From the cell containing the given text, extract its center point as [X, Y] coordinate. 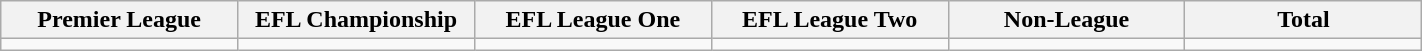
Total [1304, 20]
EFL League One [592, 20]
EFL Championship [356, 20]
EFL League Two [830, 20]
Non-League [1066, 20]
Premier League [120, 20]
